Locate the cell with the specified text and output its [x, y] center coordinate. 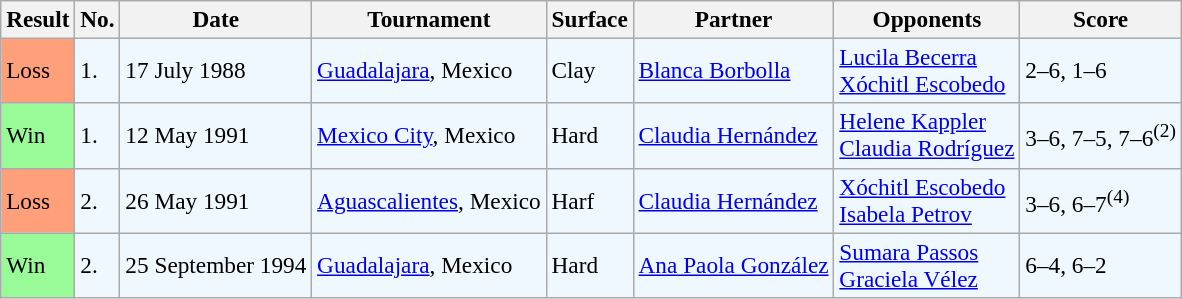
Result [38, 19]
3–6, 7–5, 7–6(2) [1100, 136]
Blanca Borbolla [734, 70]
12 May 1991 [216, 136]
17 July 1988 [216, 70]
Xóchitl Escobedo Isabela Petrov [927, 200]
25 September 1994 [216, 264]
Helene Kappler Claudia Rodríguez [927, 136]
Date [216, 19]
26 May 1991 [216, 200]
Clay [590, 70]
Aguascalientes, Mexico [429, 200]
Score [1100, 19]
Mexico City, Mexico [429, 136]
3–6, 6–7(4) [1100, 200]
6–4, 6–2 [1100, 264]
Tournament [429, 19]
2–6, 1–6 [1100, 70]
Surface [590, 19]
No. [98, 19]
Lucila Becerra Xóchitl Escobedo [927, 70]
Harf [590, 200]
Partner [734, 19]
Sumara Passos Graciela Vélez [927, 264]
Opponents [927, 19]
Ana Paola González [734, 264]
